Locate the cell with the specified text and output its [x, y] center coordinate. 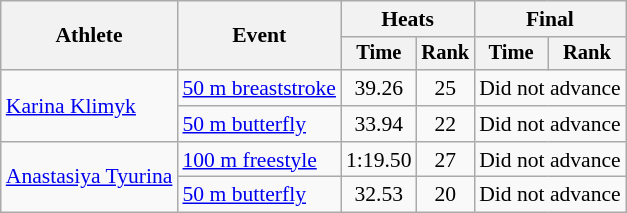
Karina Klimyk [90, 106]
Heats [408, 19]
Athlete [90, 36]
25 [446, 88]
22 [446, 124]
50 m breaststroke [259, 88]
27 [446, 160]
Event [259, 36]
Anastasiya Tyurina [90, 178]
Final [550, 19]
32.53 [378, 195]
100 m freestyle [259, 160]
1:19.50 [378, 160]
39.26 [378, 88]
20 [446, 195]
33.94 [378, 124]
